Return (x, y) of the center of cell containing provided text 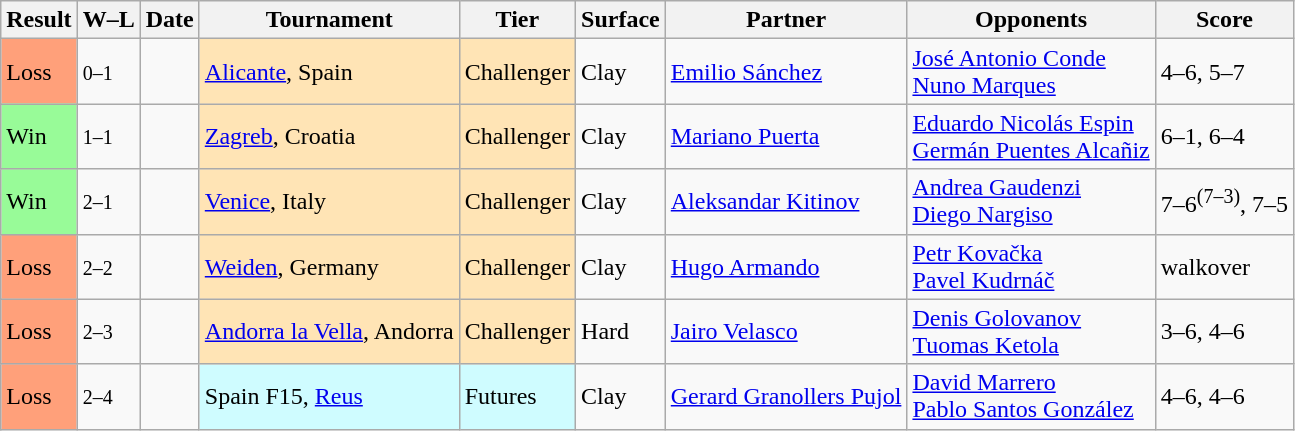
Date (170, 20)
Result (39, 20)
Hugo Armando (786, 266)
3–6, 4–6 (1224, 332)
Opponents (1031, 20)
Petr Kovačka Pavel Kudrnáč (1031, 266)
Weiden, Germany (329, 266)
Emilio Sánchez (786, 72)
David Marrero Pablo Santos González (1031, 396)
Mariano Puerta (786, 136)
Eduardo Nicolás Espin Germán Puentes Alcañiz (1031, 136)
Surface (621, 20)
Hard (621, 332)
Tournament (329, 20)
2–1 (108, 202)
7–6(7–3), 7–5 (1224, 202)
Aleksandar Kitinov (786, 202)
Partner (786, 20)
4–6, 5–7 (1224, 72)
Denis Golovanov Tuomas Ketola (1031, 332)
1–1 (108, 136)
Tier (517, 20)
2–3 (108, 332)
4–6, 4–6 (1224, 396)
Zagreb, Croatia (329, 136)
Jairo Velasco (786, 332)
José Antonio Conde Nuno Marques (1031, 72)
Andrea Gaudenzi Diego Nargiso (1031, 202)
Venice, Italy (329, 202)
Andorra la Vella, Andorra (329, 332)
0–1 (108, 72)
6–1, 6–4 (1224, 136)
Gerard Granollers Pujol (786, 396)
Futures (517, 396)
Spain F15, Reus (329, 396)
2–4 (108, 396)
walkover (1224, 266)
Alicante, Spain (329, 72)
W–L (108, 20)
2–2 (108, 266)
Score (1224, 20)
